From the cell containing the given text, extract its center point as [X, Y] coordinate. 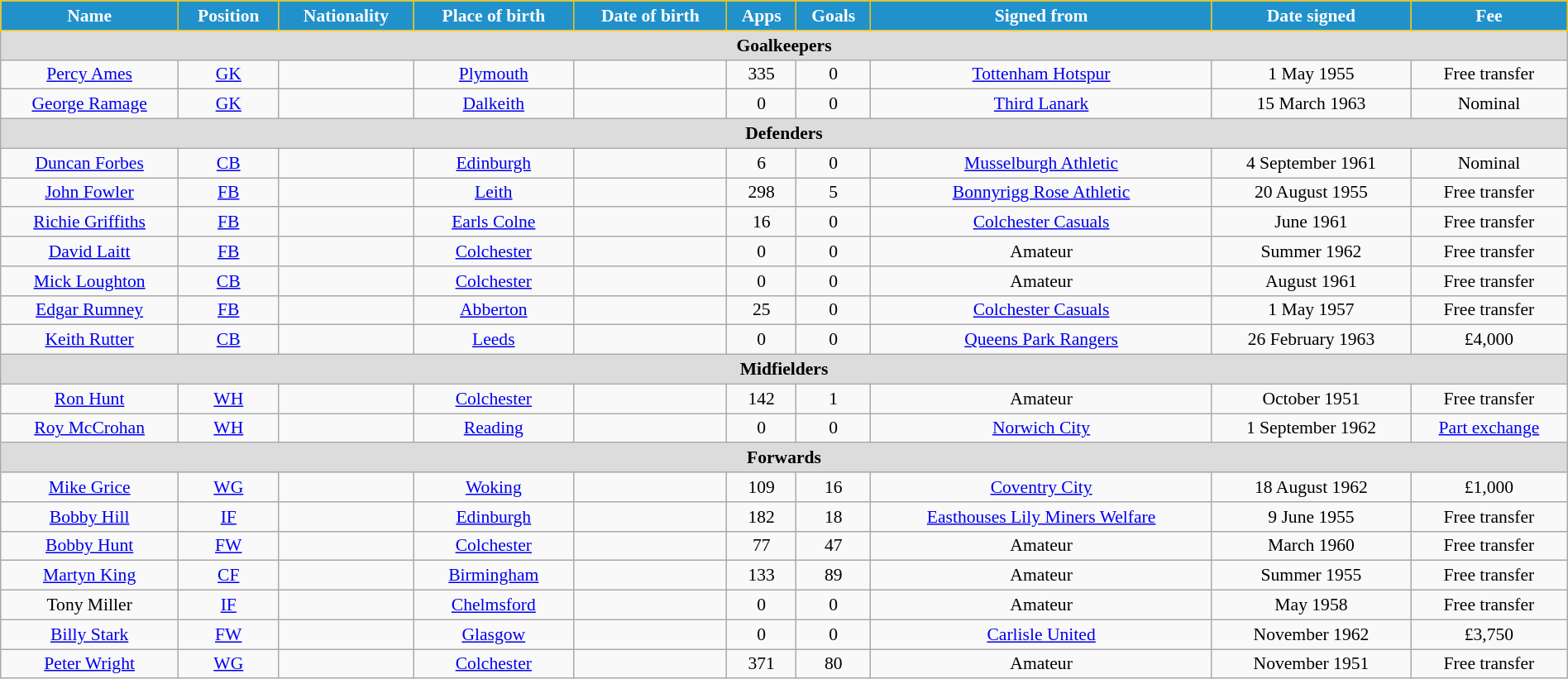
371 [762, 664]
Carlisle United [1041, 634]
Reading [494, 428]
Glasgow [494, 634]
Apps [762, 16]
Defenders [784, 134]
Position [228, 16]
May 1958 [1311, 605]
Mike Grice [89, 487]
6 [762, 163]
Name [89, 16]
Keith Rutter [89, 340]
Fee [1489, 16]
9 June 1955 [1311, 517]
June 1961 [1311, 222]
Signed from [1041, 16]
Forwards [784, 458]
77 [762, 546]
Dalkeith [494, 104]
142 [762, 399]
26 February 1963 [1311, 340]
1 [834, 399]
1 September 1962 [1311, 428]
Nationality [346, 16]
Goals [834, 16]
89 [834, 576]
Earls Colne [494, 222]
Midfielders [784, 370]
Woking [494, 487]
Norwich City [1041, 428]
335 [762, 74]
Place of birth [494, 16]
CF [228, 576]
Plymouth [494, 74]
Edgar Rumney [89, 310]
Roy McCrohan [89, 428]
Chelmsford [494, 605]
George Ramage [89, 104]
David Laitt [89, 251]
John Fowler [89, 193]
Percy Ames [89, 74]
Goalkeepers [784, 45]
Leeds [494, 340]
Abberton [494, 310]
18 [834, 517]
Summer 1955 [1311, 576]
August 1961 [1311, 281]
Leith [494, 193]
25 [762, 310]
5 [834, 193]
133 [762, 576]
Birmingham [494, 576]
£4,000 [1489, 340]
November 1951 [1311, 664]
47 [834, 546]
Summer 1962 [1311, 251]
182 [762, 517]
15 March 1963 [1311, 104]
Tony Miller [89, 605]
Martyn King [89, 576]
Third Lanark [1041, 104]
Musselburgh Athletic [1041, 163]
18 August 1962 [1311, 487]
£3,750 [1489, 634]
Peter Wright [89, 664]
Date of birth [650, 16]
Richie Griffiths [89, 222]
298 [762, 193]
109 [762, 487]
Bobby Hill [89, 517]
Ron Hunt [89, 399]
Bobby Hunt [89, 546]
March 1960 [1311, 546]
80 [834, 664]
October 1951 [1311, 399]
1 May 1955 [1311, 74]
Bonnyrigg Rose Athletic [1041, 193]
Mick Loughton [89, 281]
20 August 1955 [1311, 193]
4 September 1961 [1311, 163]
Date signed [1311, 16]
1 May 1957 [1311, 310]
Coventry City [1041, 487]
Billy Stark [89, 634]
Duncan Forbes [89, 163]
Part exchange [1489, 428]
£1,000 [1489, 487]
Queens Park Rangers [1041, 340]
Tottenham Hotspur [1041, 74]
November 1962 [1311, 634]
Easthouses Lily Miners Welfare [1041, 517]
